Provide the (X, Y) coordinate of the cell's center where the given text is located.  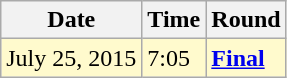
July 25, 2015 (72, 58)
7:05 (174, 58)
Round (246, 20)
Final (246, 58)
Date (72, 20)
Time (174, 20)
